Extract the [x, y] coordinate from the center of the cell holding the provided text.  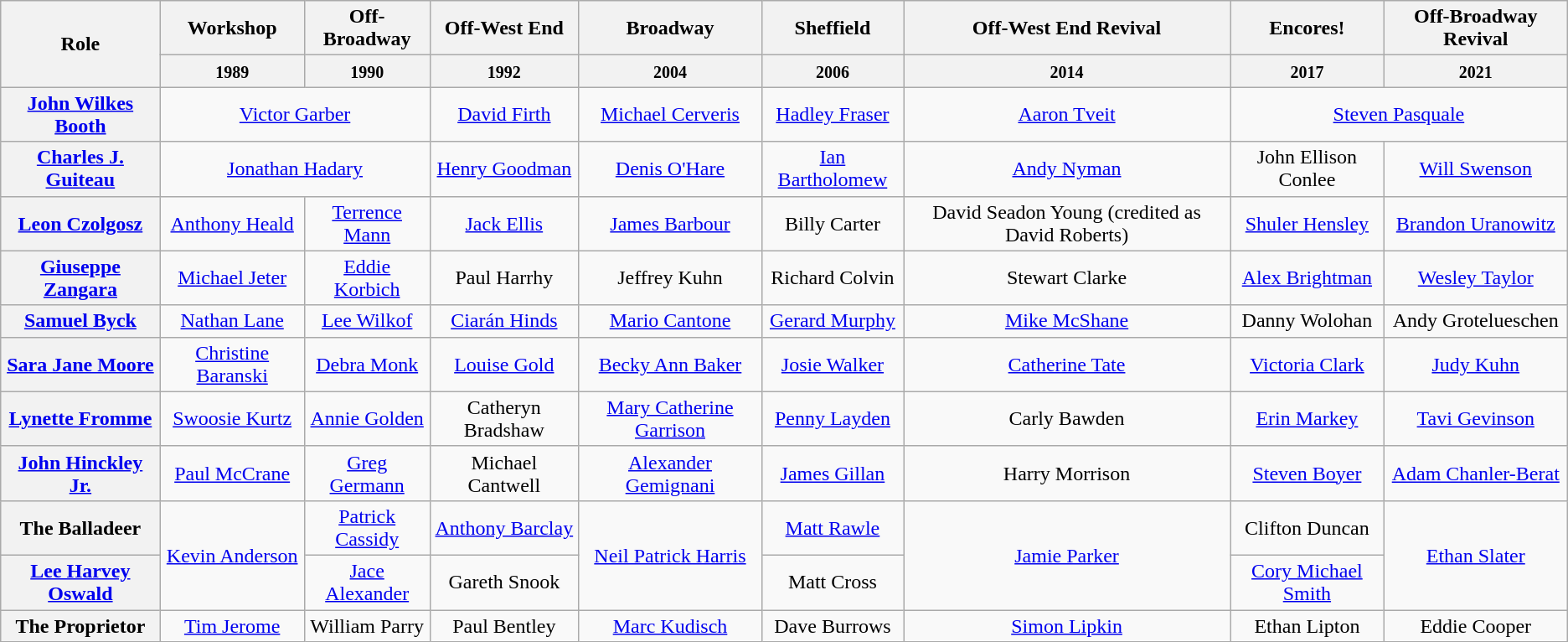
Lee Wilkof [367, 321]
Christine Baranski [232, 364]
Eddie Korbich [367, 278]
Ethan Lipton [1308, 626]
Simon Lipkin [1067, 626]
Anthony Barclay [504, 528]
Off-Broadway Revival [1476, 28]
David Firth [504, 114]
Cory Michael Smith [1308, 582]
Becky Ann Baker [670, 364]
Harry Morrison [1067, 473]
2014 [1067, 71]
Andy Nyman [1067, 169]
Charles J. Guiteau [80, 169]
Victoria Clark [1308, 364]
Paul Harrhy [504, 278]
Off-West End Revival [1067, 28]
Penny Layden [833, 419]
Debra Monk [367, 364]
Gerard Murphy [833, 321]
1989 [232, 71]
Billy Carter [833, 223]
Jack Ellis [504, 223]
Ethan Slater [1476, 555]
Steven Pasquale [1399, 114]
Catherine Tate [1067, 364]
The Balladeer [80, 528]
Swoosie Kurtz [232, 419]
James Barbour [670, 223]
Will Swenson [1476, 169]
Michael Jeter [232, 278]
Sara Jane Moore [80, 364]
Michael Cantwell [504, 473]
Clifton Duncan [1308, 528]
2021 [1476, 71]
Off-West End [504, 28]
2017 [1308, 71]
The Proprietor [80, 626]
Danny Wolohan [1308, 321]
Wesley Taylor [1476, 278]
Richard Colvin [833, 278]
Annie Golden [367, 419]
2006 [833, 71]
William Parry [367, 626]
John Hinckley Jr. [80, 473]
Josie Walker [833, 364]
Eddie Cooper [1476, 626]
Louise Gold [504, 364]
Broadway [670, 28]
1992 [504, 71]
John Wilkes Booth [80, 114]
Sheffield [833, 28]
Adam Chanler-Berat [1476, 473]
Mario Cantone [670, 321]
Lee Harvey Oswald [80, 582]
1990 [367, 71]
James Gillan [833, 473]
Ian Bartholomew [833, 169]
Mary Catherine Garrison [670, 419]
Jonathan Hadary [295, 169]
Hadley Fraser [833, 114]
Steven Boyer [1308, 473]
Workshop [232, 28]
Aaron Tveit [1067, 114]
Judy Kuhn [1476, 364]
Greg Germann [367, 473]
Off-Broadway [367, 28]
Henry Goodman [504, 169]
Nathan Lane [232, 321]
Dave Burrows [833, 626]
Terrence Mann [367, 223]
Jace Alexander [367, 582]
Shuler Hensley [1308, 223]
Andy Grotelueschen [1476, 321]
Kevin Anderson [232, 555]
Jeffrey Kuhn [670, 278]
David Seadon Young (credited as David Roberts) [1067, 223]
Patrick Cassidy [367, 528]
Lynette Fromme [80, 419]
Brandon Uranowitz [1476, 223]
Erin Markey [1308, 419]
Catheryn Bradshaw [504, 419]
Leon Czolgosz [80, 223]
Neil Patrick Harris [670, 555]
Denis O'Hare [670, 169]
Alexander Gemignani [670, 473]
Michael Cerveris [670, 114]
Giuseppe Zangara [80, 278]
Stewart Clarke [1067, 278]
Ciarán Hinds [504, 321]
John Ellison Conlee [1308, 169]
Samuel Byck [80, 321]
Role [80, 44]
Matt Rawle [833, 528]
Alex Brightman [1308, 278]
Paul Bentley [504, 626]
Gareth Snook [504, 582]
2004 [670, 71]
Marc Kudisch [670, 626]
Matt Cross [833, 582]
Carly Bawden [1067, 419]
Tavi Gevinson [1476, 419]
Tim Jerome [232, 626]
Jamie Parker [1067, 555]
Paul McCrane [232, 473]
Victor Garber [295, 114]
Anthony Heald [232, 223]
Mike McShane [1067, 321]
Encores! [1308, 28]
